Capture the cell that displays the provided text and extract its [X, Y] central coordinate. 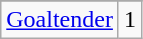
1 [130, 20]
Goaltender [60, 20]
